Locate the cell with the specified text and output its (X, Y) center coordinate. 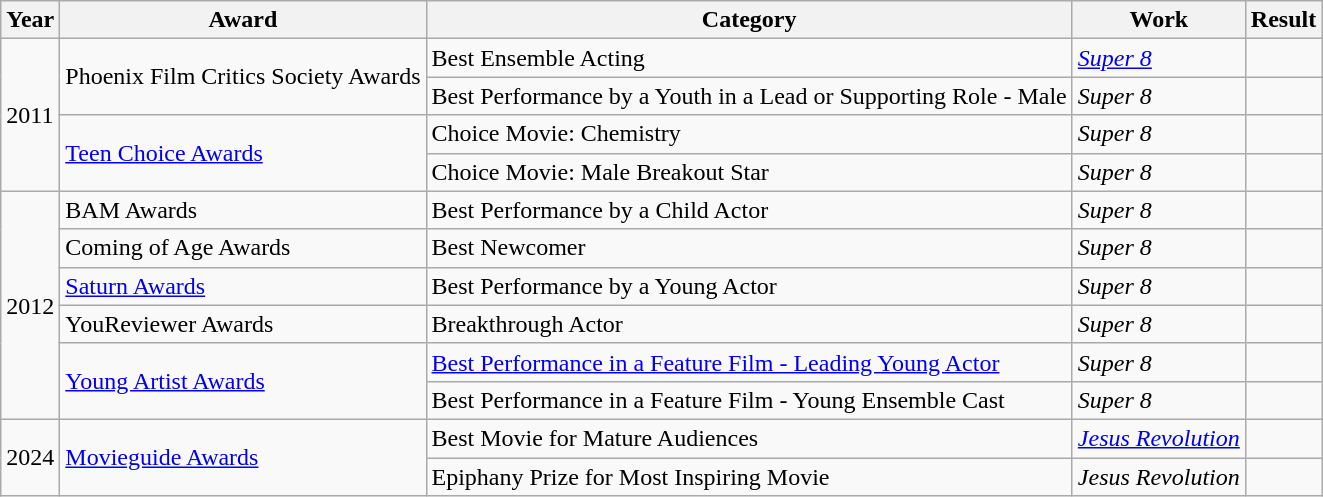
2012 (30, 305)
Year (30, 20)
Best Ensemble Acting (749, 58)
Category (749, 20)
Choice Movie: Chemistry (749, 134)
Epiphany Prize for Most Inspiring Movie (749, 477)
Breakthrough Actor (749, 324)
BAM Awards (243, 210)
Work (1158, 20)
Phoenix Film Critics Society Awards (243, 77)
Saturn Awards (243, 286)
Best Performance in a Feature Film - Leading Young Actor (749, 362)
2024 (30, 457)
Best Performance by a Young Actor (749, 286)
Award (243, 20)
Best Performance by a Child Actor (749, 210)
Movieguide Awards (243, 457)
Best Performance in a Feature Film - Young Ensemble Cast (749, 400)
YouReviewer Awards (243, 324)
Coming of Age Awards (243, 248)
Young Artist Awards (243, 381)
Best Movie for Mature Audiences (749, 438)
Best Performance by a Youth in a Lead or Supporting Role - Male (749, 96)
Best Newcomer (749, 248)
Teen Choice Awards (243, 153)
Result (1283, 20)
Choice Movie: Male Breakout Star (749, 172)
2011 (30, 115)
